Find where the given text appears and provide that cell's center as [x, y] coordinate. 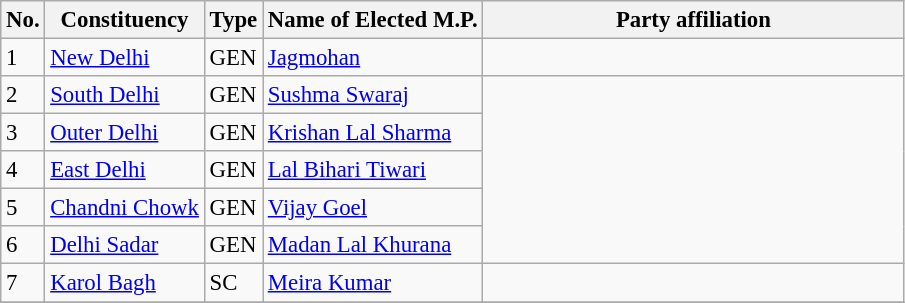
3 [23, 133]
Name of Elected M.P. [372, 20]
Vijay Goel [372, 208]
2 [23, 95]
Jagmohan [372, 58]
Sushma Swaraj [372, 95]
Krishan Lal Sharma [372, 133]
Madan Lal Khurana [372, 245]
South Delhi [124, 95]
7 [23, 283]
SC [233, 283]
4 [23, 170]
Chandni Chowk [124, 208]
1 [23, 58]
Karol Bagh [124, 283]
Party affiliation [694, 20]
Delhi Sadar [124, 245]
No. [23, 20]
Type [233, 20]
5 [23, 208]
6 [23, 245]
Lal Bihari Tiwari [372, 170]
East Delhi [124, 170]
Outer Delhi [124, 133]
New Delhi [124, 58]
Constituency [124, 20]
Meira Kumar [372, 283]
